Find where the given text appears and provide that cell's center as [X, Y] coordinate. 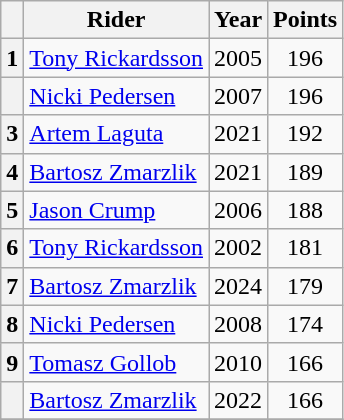
2008 [238, 324]
2006 [238, 210]
179 [306, 286]
2007 [238, 96]
Artem Laguta [116, 134]
5 [12, 210]
Tomasz Gollob [116, 362]
192 [306, 134]
189 [306, 172]
Jason Crump [116, 210]
3 [12, 134]
174 [306, 324]
Year [238, 20]
7 [12, 286]
8 [12, 324]
6 [12, 248]
4 [12, 172]
2024 [238, 286]
2022 [238, 400]
2005 [238, 58]
181 [306, 248]
1 [12, 58]
Rider [116, 20]
188 [306, 210]
Points [306, 20]
2010 [238, 362]
2002 [238, 248]
9 [12, 362]
